Identify which cell holds the provided text, then report its (x, y) central coordinate. 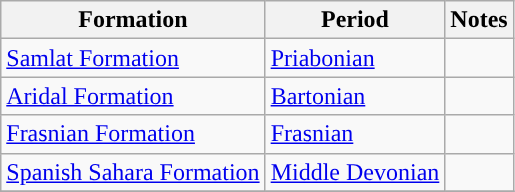
Period (355, 20)
Samlat Formation (133, 58)
Aridal Formation (133, 96)
Frasnian (355, 134)
Bartonian (355, 96)
Notes (479, 20)
Frasnian Formation (133, 134)
Priabonian (355, 58)
Spanish Sahara Formation (133, 172)
Formation (133, 20)
Middle Devonian (355, 172)
